Scan for the cell matching the given text and deliver its (X, Y) coordinate at center. 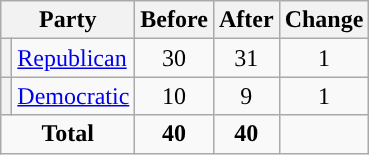
10 (174, 96)
Change (324, 20)
Party (68, 20)
Total (68, 134)
Before (174, 20)
Republican (74, 58)
9 (246, 96)
31 (246, 58)
Democratic (74, 96)
After (246, 20)
30 (174, 58)
